Identify which cell holds the provided text, then report its (x, y) central coordinate. 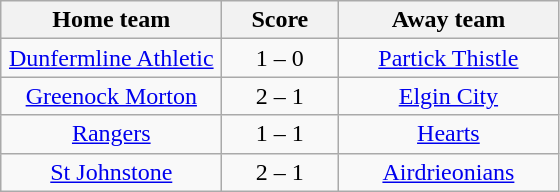
Rangers (112, 134)
Home team (112, 20)
Hearts (448, 134)
Airdrieonians (448, 172)
Greenock Morton (112, 96)
St Johnstone (112, 172)
Partick Thistle (448, 58)
1 – 1 (280, 134)
Away team (448, 20)
1 – 0 (280, 58)
Elgin City (448, 96)
Dunfermline Athletic (112, 58)
Score (280, 20)
